Return [X, Y] of the center of cell containing provided text 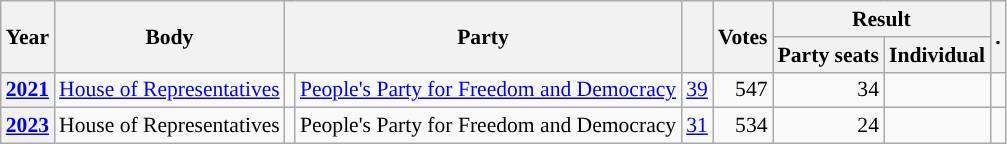
Year [28, 36]
. [998, 36]
Party [483, 36]
Votes [743, 36]
2023 [28, 126]
2021 [28, 90]
Party seats [828, 55]
Individual [937, 55]
534 [743, 126]
547 [743, 90]
24 [828, 126]
Body [170, 36]
39 [697, 90]
34 [828, 90]
31 [697, 126]
Result [882, 19]
